Capture the cell that displays the provided text and extract its [x, y] central coordinate. 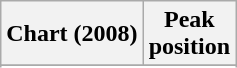
Chart (2008) [72, 34]
Peakposition [189, 34]
